Locate the cell with the specified text and output its [X, Y] center coordinate. 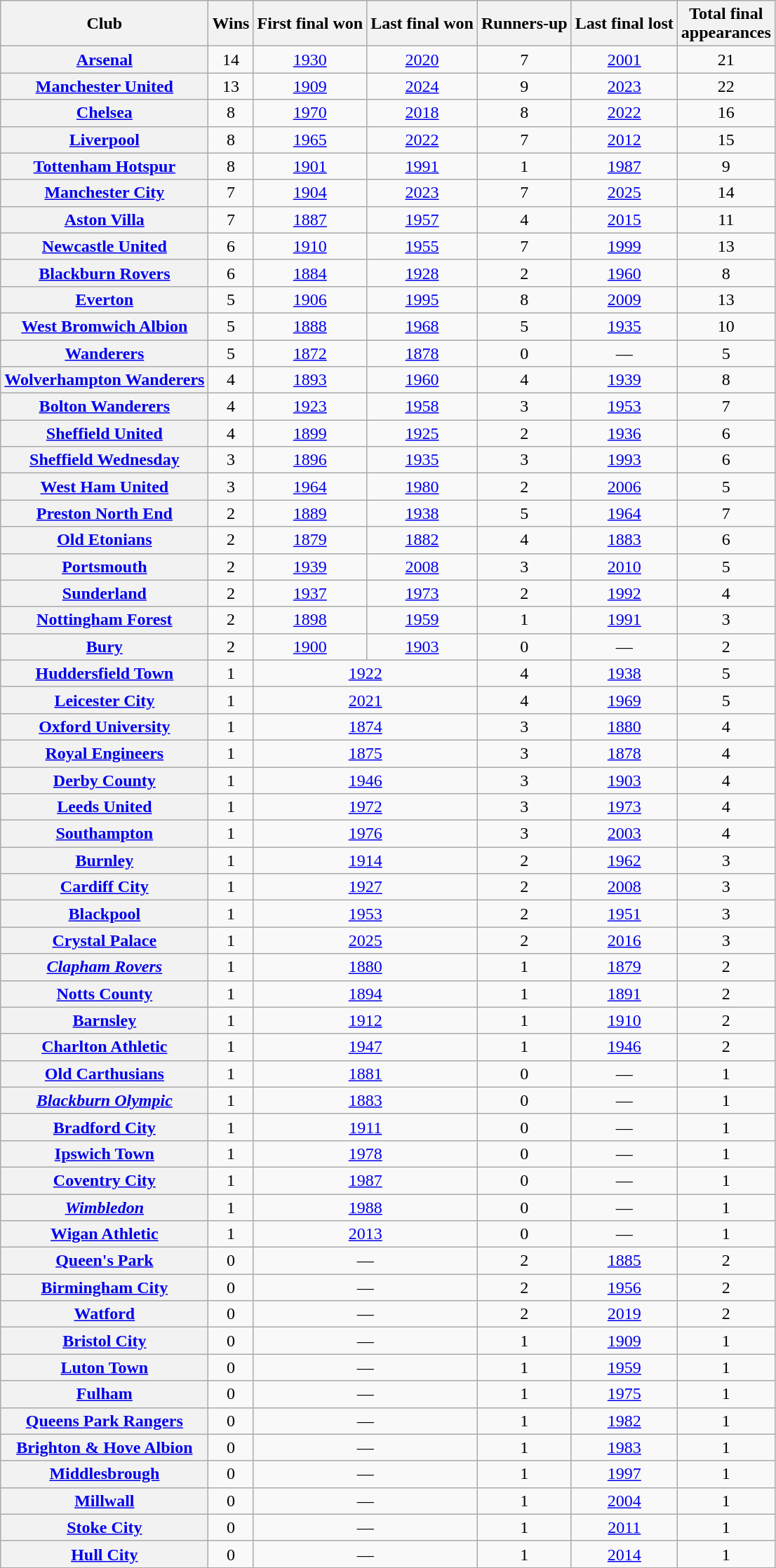
Stoke City [105, 1527]
Derby County [105, 780]
1930 [310, 60]
1958 [422, 407]
1962 [624, 860]
Wigan Athletic [105, 1234]
1956 [624, 1287]
Bradford City [105, 1127]
Blackpool [105, 914]
11 [725, 219]
21 [725, 60]
Old Etonians [105, 540]
22 [725, 86]
Oxford University [105, 726]
Tottenham Hotspur [105, 166]
Bury [105, 647]
1999 [624, 246]
2004 [624, 1501]
Sheffield United [105, 433]
1927 [366, 887]
2021 [366, 700]
Leeds United [105, 807]
1875 [366, 753]
1955 [422, 246]
1904 [310, 193]
2010 [624, 567]
1978 [366, 1154]
1898 [310, 620]
1925 [422, 433]
Chelsea [105, 113]
2019 [624, 1314]
1872 [310, 353]
Coventry City [105, 1180]
Leicester City [105, 700]
1975 [624, 1394]
Newcastle United [105, 246]
Watford [105, 1314]
Huddersfield Town [105, 673]
1988 [366, 1207]
Nottingham Forest [105, 620]
Cardiff City [105, 887]
Southampton [105, 834]
Preston North End [105, 513]
Crystal Palace [105, 940]
1893 [310, 380]
1884 [310, 273]
1928 [422, 273]
Wins [231, 24]
Club [105, 24]
Clapham Rovers [105, 967]
1882 [422, 540]
Brighton & Hove Albion [105, 1447]
Queens Park Rangers [105, 1421]
Aston Villa [105, 219]
1922 [366, 673]
Millwall [105, 1501]
1980 [422, 487]
1901 [310, 166]
1912 [366, 1020]
2024 [422, 86]
Bolton Wanderers [105, 407]
1947 [366, 1047]
16 [725, 113]
Runners-up [524, 24]
Fulham [105, 1394]
Luton Town [105, 1367]
Last final lost [624, 24]
1972 [366, 807]
West Bromwich Albion [105, 326]
1896 [310, 460]
Queen's Park [105, 1261]
Everton [105, 299]
1937 [310, 593]
Total finalappearances [725, 24]
Liverpool [105, 140]
1906 [310, 299]
1887 [310, 219]
1891 [624, 994]
1976 [366, 834]
1951 [624, 914]
1957 [422, 219]
2013 [366, 1234]
Sunderland [105, 593]
Charlton Athletic [105, 1047]
West Ham United [105, 487]
2003 [624, 834]
1995 [422, 299]
1970 [310, 113]
1914 [366, 860]
10 [725, 326]
1965 [310, 140]
2018 [422, 113]
2011 [624, 1527]
2016 [624, 940]
1992 [624, 593]
1888 [310, 326]
1968 [422, 326]
1885 [624, 1261]
Birmingham City [105, 1287]
2006 [624, 487]
1881 [366, 1074]
Manchester City [105, 193]
Barnsley [105, 1020]
1997 [624, 1474]
Royal Engineers [105, 753]
1889 [310, 513]
Last final won [422, 24]
1983 [624, 1447]
Wolverhampton Wanderers [105, 380]
2014 [624, 1554]
2009 [624, 299]
First final won [310, 24]
Wanderers [105, 353]
1982 [624, 1421]
Notts County [105, 994]
2015 [624, 219]
1900 [310, 647]
Wimbledon [105, 1207]
2020 [422, 60]
Sheffield Wednesday [105, 460]
1874 [366, 726]
Burnley [105, 860]
Hull City [105, 1554]
1993 [624, 460]
Arsenal [105, 60]
Old Carthusians [105, 1074]
1911 [366, 1127]
2012 [624, 140]
1969 [624, 700]
1923 [310, 407]
Portsmouth [105, 567]
Manchester United [105, 86]
Blackburn Rovers [105, 273]
2001 [624, 60]
1936 [624, 433]
Blackburn Olympic [105, 1100]
Bristol City [105, 1341]
15 [725, 140]
1894 [366, 994]
Ipswich Town [105, 1154]
Middlesbrough [105, 1474]
1899 [310, 433]
